Find where the given text appears and provide that cell's center as (x, y) coordinate. 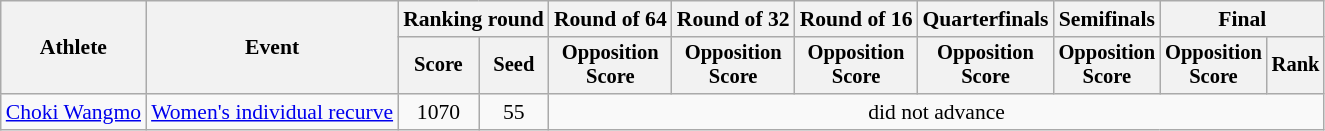
Rank (1296, 66)
1070 (438, 112)
Final (1242, 19)
Round of 32 (734, 19)
Athlete (74, 48)
Round of 16 (856, 19)
Women's individual recurve (272, 112)
did not advance (936, 112)
Ranking round (474, 19)
Semifinals (1108, 19)
Score (438, 66)
Quarterfinals (986, 19)
Round of 64 (610, 19)
Event (272, 48)
Seed (514, 66)
Choki Wangmo (74, 112)
55 (514, 112)
